Determine the (x, y) coordinate at the center of the cell enclosing the given text.  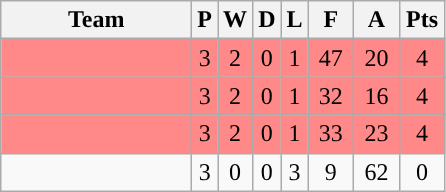
Pts (422, 20)
47 (331, 58)
62 (377, 172)
9 (331, 172)
Team (96, 20)
20 (377, 58)
P (205, 20)
D (267, 20)
16 (377, 96)
F (331, 20)
L (294, 20)
23 (377, 134)
32 (331, 96)
A (377, 20)
33 (331, 134)
W (236, 20)
